Output the (x, y) coordinate of the center of the cell containing the given text.  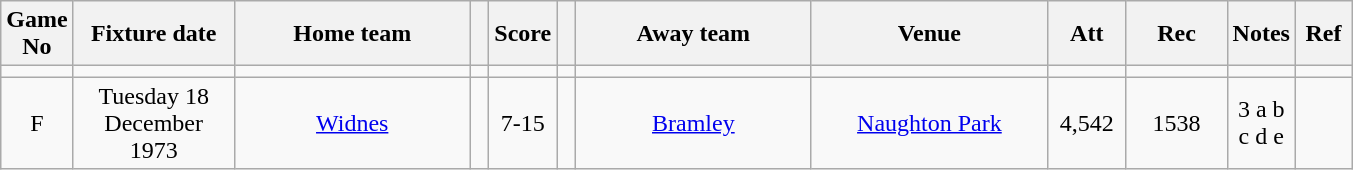
F (37, 123)
7-15 (523, 123)
Naughton Park (929, 123)
4,542 (1086, 123)
Away team (693, 34)
Bramley (693, 123)
1538 (1176, 123)
Venue (929, 34)
Widnes (352, 123)
Notes (1261, 34)
Rec (1176, 34)
Ref (1323, 34)
Att (1086, 34)
Score (523, 34)
3 a b c d e (1261, 123)
Home team (352, 34)
Fixture date (154, 34)
Game No (37, 34)
Tuesday 18 December 1973 (154, 123)
